Return [X, Y] of the center of cell containing provided text 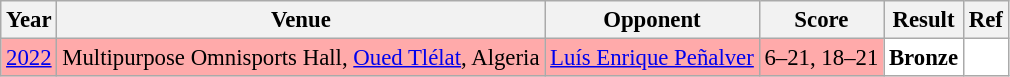
Opponent [652, 20]
Bronze [924, 58]
Score [821, 20]
Luís Enrique Peñalver [652, 58]
Ref [986, 20]
Year [29, 20]
6–21, 18–21 [821, 58]
Multipurpose Omnisports Hall, Oued Tlélat, Algeria [301, 58]
2022 [29, 58]
Venue [301, 20]
Result [924, 20]
